Return (x, y) of the center of cell containing provided text 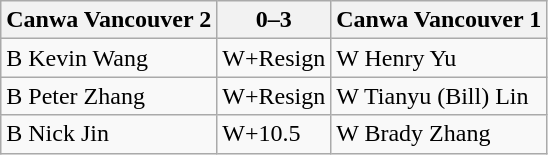
Canwa Vancouver 2 (109, 20)
0–3 (274, 20)
B Peter Zhang (109, 96)
W+10.5 (274, 134)
W Henry Yu (439, 58)
Canwa Vancouver 1 (439, 20)
B Kevin Wang (109, 58)
W Tianyu (Bill) Lin (439, 96)
W Brady Zhang (439, 134)
B Nick Jin (109, 134)
